Return (X, Y) of the center of cell containing provided text 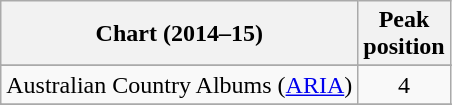
4 (404, 85)
Australian Country Albums (ARIA) (180, 85)
Chart (2014–15) (180, 34)
Peakposition (404, 34)
